Scan for the cell matching the given text and deliver its (X, Y) coordinate at center. 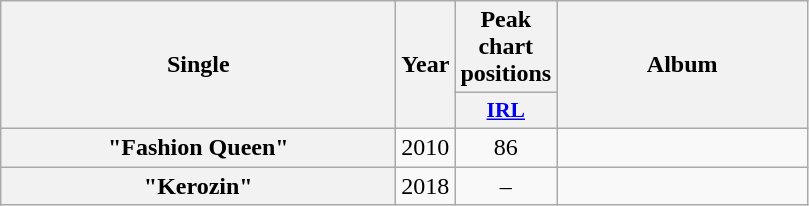
– (506, 185)
Album (682, 65)
"Kerozin" (198, 185)
IRL (506, 111)
2010 (426, 147)
86 (506, 147)
2018 (426, 185)
Peak chart positions (506, 47)
Year (426, 65)
Single (198, 65)
"Fashion Queen" (198, 147)
